Output the (X, Y) coordinate of the center of the cell containing the given text.  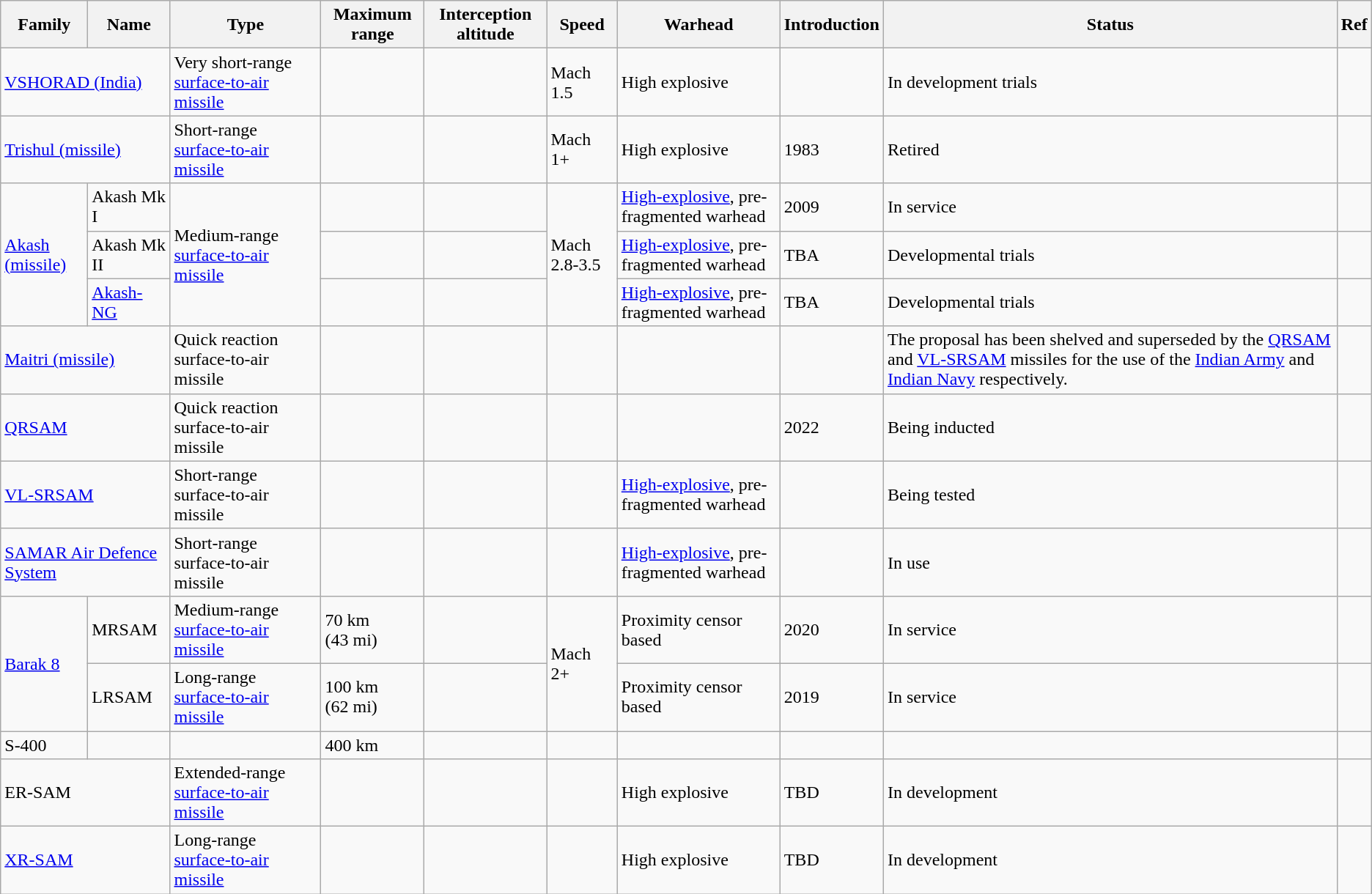
S-400 (44, 745)
Akash-NG (129, 302)
Status (1111, 25)
In use (1111, 562)
QRSAM (85, 427)
2022 (831, 427)
Trishul (missile) (85, 149)
Mach 2+ (582, 663)
2009 (831, 207)
Introduction (831, 25)
400 km (372, 745)
Mach 1+ (582, 149)
Type (246, 25)
LRSAM (129, 697)
2020 (831, 629)
Being tested (1111, 495)
SAMAR Air Defence System (85, 562)
ER-SAM (85, 793)
Very short-range surface-to-air missile (246, 82)
The proposal has been shelved and superseded by the QRSAM and VL-SRSAM missiles for the use of the Indian Army and Indian Navy respectively. (1111, 360)
Retired (1111, 149)
In development trials (1111, 82)
Interception altitude (485, 25)
Mach 1.5 (582, 82)
Speed (582, 25)
1983 (831, 149)
Warhead (698, 25)
Family (44, 25)
Name (129, 25)
Maitri (missile) (85, 360)
Akash Mk I (129, 207)
XR-SAM (85, 860)
VL-SRSAM (85, 495)
Ref (1354, 25)
VSHORAD (India) (85, 82)
Being inducted (1111, 427)
Akash Mk II (129, 255)
Extended-range surface-to-air missile (246, 793)
Akash (missile) (44, 255)
70 km(43 mi) (372, 629)
Barak 8 (44, 663)
Mach 2.8-3.5 (582, 255)
Maximum range (372, 25)
MRSAM (129, 629)
100 km(62 mi) (372, 697)
2019 (831, 697)
